Capture the cell that displays the provided text and extract its (x, y) central coordinate. 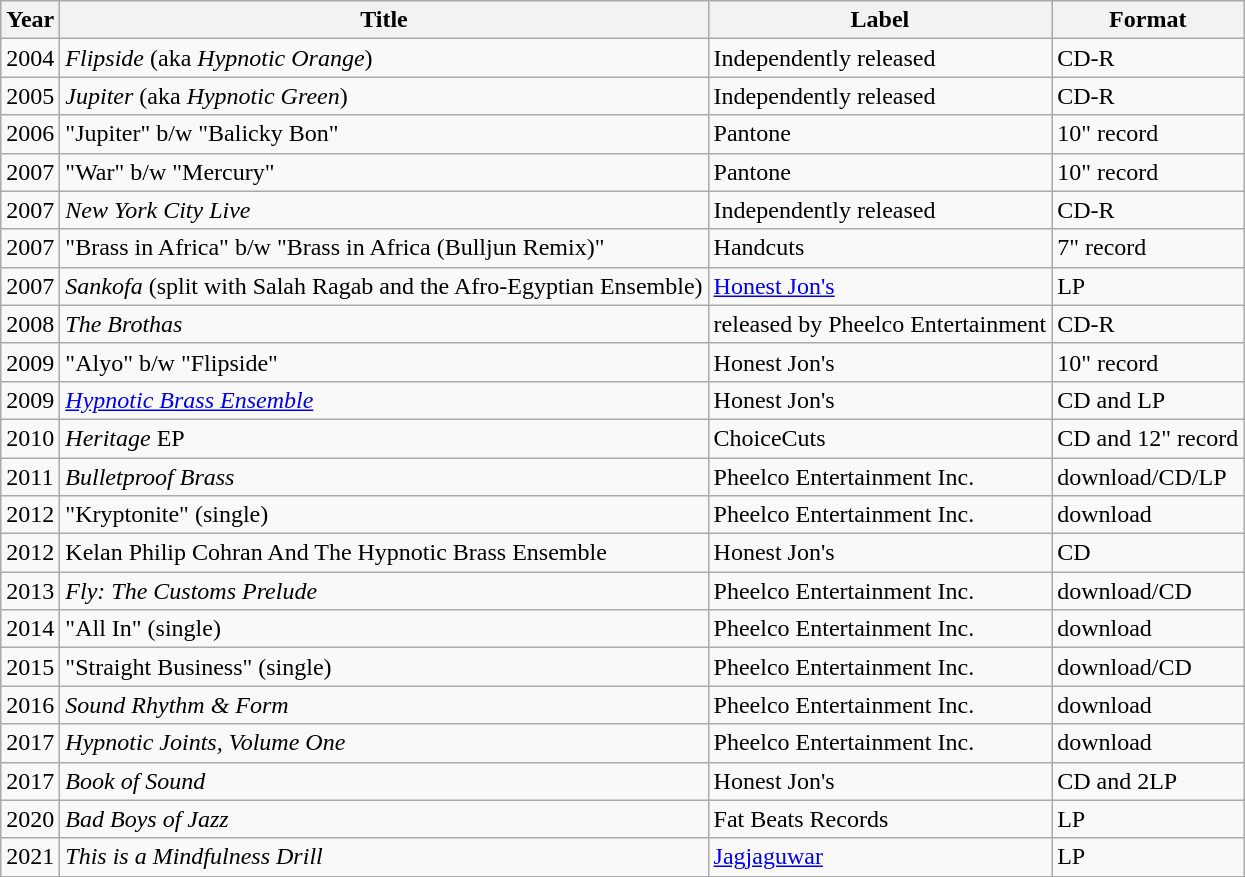
2011 (30, 477)
"Straight Business" (single) (384, 667)
"Alyo" b/w "Flipside" (384, 362)
Bad Boys of Jazz (384, 819)
CD and 12" record (1148, 438)
Title (384, 20)
Fly: The Customs Prelude (384, 591)
2013 (30, 591)
Handcuts (880, 248)
Year (30, 20)
2005 (30, 96)
Hypnotic Brass Ensemble (384, 400)
"Jupiter" b/w "Balicky Bon" (384, 134)
CD and 2LP (1148, 781)
Flipside (aka Hypnotic Orange) (384, 58)
released by Pheelco Entertainment (880, 324)
Label (880, 20)
The Brothas (384, 324)
"War" b/w "Mercury" (384, 172)
Sankofa (split with Salah Ragab and the Afro-Egyptian Ensemble) (384, 286)
Jupiter (aka Hypnotic Green) (384, 96)
This is a Mindfulness Drill (384, 857)
2020 (30, 819)
CD and LP (1148, 400)
New York City Live (384, 210)
7" record (1148, 248)
Sound Rhythm & Form (384, 705)
2016 (30, 705)
"All In" (single) (384, 629)
"Brass in Africa" b/w "Brass in Africa (Bulljun Remix)" (384, 248)
2006 (30, 134)
2015 (30, 667)
ChoiceCuts (880, 438)
download/CD/LP (1148, 477)
Jagjaguwar (880, 857)
2014 (30, 629)
Format (1148, 20)
Heritage EP (384, 438)
CD (1148, 553)
Hypnotic Joints, Volume One (384, 743)
2021 (30, 857)
Kelan Philip Cohran And The Hypnotic Brass Ensemble (384, 553)
Fat Beats Records (880, 819)
Bulletproof Brass (384, 477)
2010 (30, 438)
2008 (30, 324)
2004 (30, 58)
Book of Sound (384, 781)
"Kryptonite" (single) (384, 515)
